Detect which cell encompasses the target text, then output its (x, y) center coordinate. 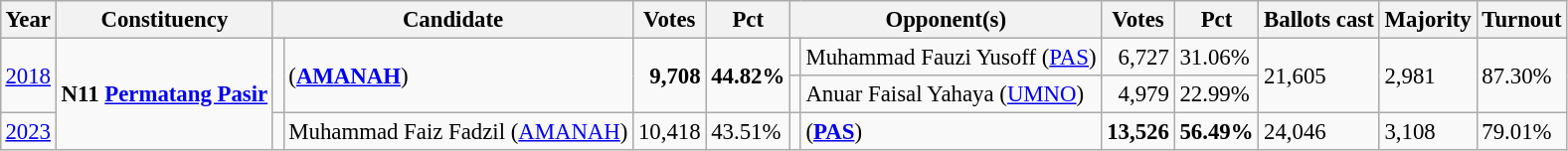
Opponent(s) (947, 20)
3,108 (1428, 132)
2023 (28, 132)
Turnout (1521, 20)
22.99% (1217, 94)
(PAS) (951, 132)
Majority (1428, 20)
4,979 (1137, 94)
10,418 (670, 132)
31.06% (1217, 57)
Muhammad Faiz Fadzil (AMANAH) (458, 132)
Candidate (452, 20)
21,605 (1318, 75)
87.30% (1521, 75)
(AMANAH) (458, 75)
Constituency (164, 20)
13,526 (1137, 132)
2018 (28, 75)
N11 Permatang Pasir (164, 93)
24,046 (1318, 132)
Year (28, 20)
Anuar Faisal Yahaya (UMNO) (951, 94)
2,981 (1428, 75)
Ballots cast (1318, 20)
6,727 (1137, 57)
79.01% (1521, 132)
9,708 (670, 75)
56.49% (1217, 132)
Muhammad Fauzi Yusoff (PAS) (951, 57)
44.82% (748, 75)
43.51% (748, 132)
